Pinpoint the cell where the given text exists, returning its [X, Y] midpoint coordinate. 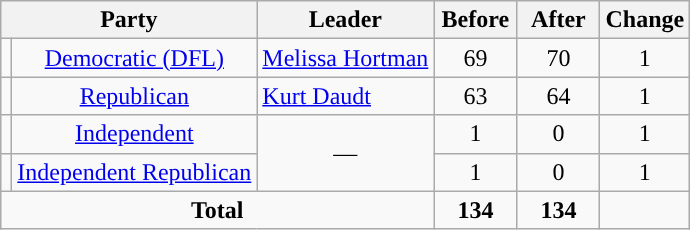
— [346, 153]
69 [476, 58]
Independent [134, 134]
Independent Republican [134, 172]
Leader [346, 20]
Melissa Hortman [346, 58]
Party [129, 20]
70 [558, 58]
Republican [134, 96]
63 [476, 96]
After [558, 20]
Change [645, 20]
Kurt Daudt [346, 96]
64 [558, 96]
Before [476, 20]
Democratic (DFL) [134, 58]
Total [218, 210]
